Return [x, y] of the center of cell containing provided text 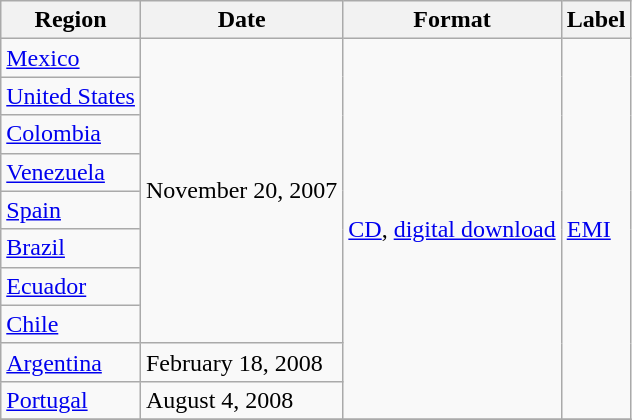
United States [71, 96]
November 20, 2007 [241, 191]
August 4, 2008 [241, 400]
Format [452, 20]
Date [241, 20]
Brazil [71, 248]
Argentina [71, 362]
EMI [596, 230]
CD, digital download [452, 230]
Spain [71, 210]
Region [71, 20]
Mexico [71, 58]
Venezuela [71, 172]
Label [596, 20]
Colombia [71, 134]
Chile [71, 324]
February 18, 2008 [241, 362]
Portugal [71, 400]
Ecuador [71, 286]
